Search for the cell housing the specified text and yield its (x, y) center coordinate. 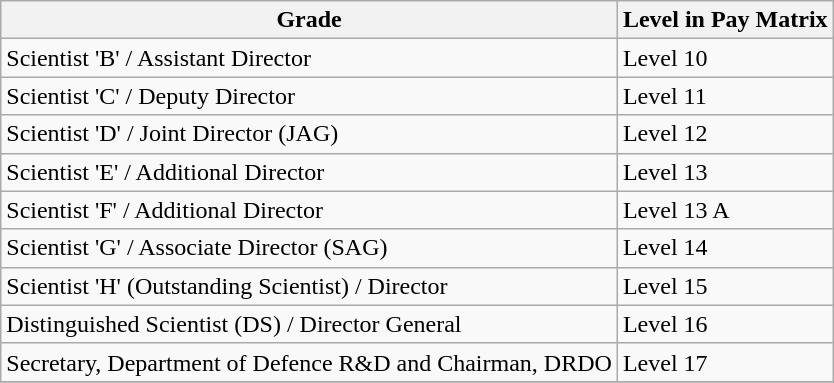
Distinguished Scientist (DS) / Director General (310, 324)
Scientist 'F' / Additional Director (310, 210)
Scientist 'C' / Deputy Director (310, 96)
Level 14 (725, 248)
Level 11 (725, 96)
Level 16 (725, 324)
Scientist 'D' / Joint Director (JAG) (310, 134)
Level 17 (725, 362)
Scientist 'H' (Outstanding Scientist) / Director (310, 286)
Level 12 (725, 134)
Level 10 (725, 58)
Scientist 'E' / Additional Director (310, 172)
Level 13 (725, 172)
Secretary, Department of Defence R&D and Chairman, DRDO (310, 362)
Level 13 A (725, 210)
Level 15 (725, 286)
Grade (310, 20)
Level in Pay Matrix (725, 20)
Scientist 'B' / Assistant Director (310, 58)
Scientist 'G' / Associate Director (SAG) (310, 248)
